Detect which cell encompasses the target text, then output its (X, Y) center coordinate. 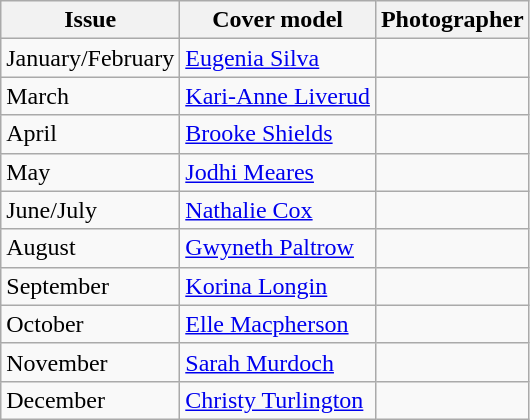
Gwyneth Paltrow (278, 248)
Eugenia Silva (278, 58)
Elle Macpherson (278, 324)
March (90, 96)
Sarah Murdoch (278, 362)
Issue (90, 20)
April (90, 134)
August (90, 248)
Brooke Shields (278, 134)
Christy Turlington (278, 400)
January/February (90, 58)
Korina Longin (278, 286)
Nathalie Cox (278, 210)
October (90, 324)
November (90, 362)
Cover model (278, 20)
May (90, 172)
Photographer (452, 20)
Jodhi Meares (278, 172)
June/July (90, 210)
December (90, 400)
Kari-Anne Liverud (278, 96)
September (90, 286)
